Capture the cell that displays the provided text and extract its [X, Y] central coordinate. 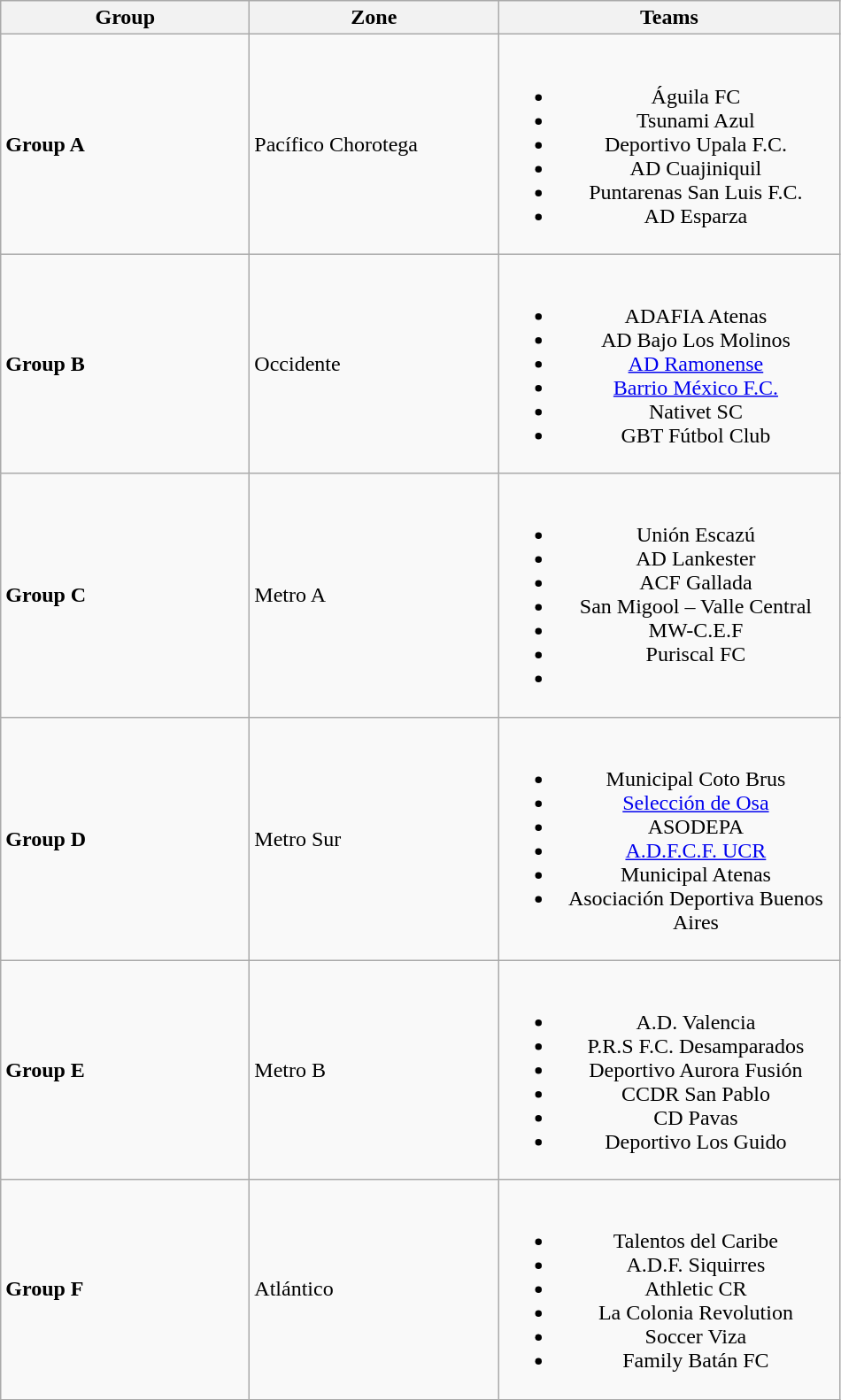
Águila FCTsunami AzulDeportivo Upala F.C.AD CuajiniquilPuntarenas San Luis F.C.AD Esparza [669, 144]
Group E [126, 1070]
Group [126, 18]
Metro Sur [374, 839]
Group D [126, 839]
Talentos del CaribeA.D.F. SiquirresAthletic CRLa Colonia RevolutionSoccer VizaFamily Batán FC [669, 1289]
Group B [126, 364]
Group A [126, 144]
Zone [374, 18]
Teams [669, 18]
Pacífico Chorotega [374, 144]
Municipal Coto BrusSelección de OsaASODEPAA.D.F.C.F. UCRMunicipal AtenasAsociación Deportiva Buenos Aires [669, 839]
Metro B [374, 1070]
Occidente [374, 364]
Unión EscazúAD LankesterACF GalladaSan Migool – Valle CentralMW-C.E.FPuriscal FC [669, 595]
Metro A [374, 595]
Group C [126, 595]
ADAFIA AtenasAD Bajo Los MolinosAD RamonenseBarrio México F.C.Nativet SCGBT Fútbol Club [669, 364]
Atlántico [374, 1289]
A.D. ValenciaP.R.S F.C. DesamparadosDeportivo Aurora FusiónCCDR San PabloCD PavasDeportivo Los Guido [669, 1070]
Group F [126, 1289]
